From the cell containing the given text, extract its center point as (x, y) coordinate. 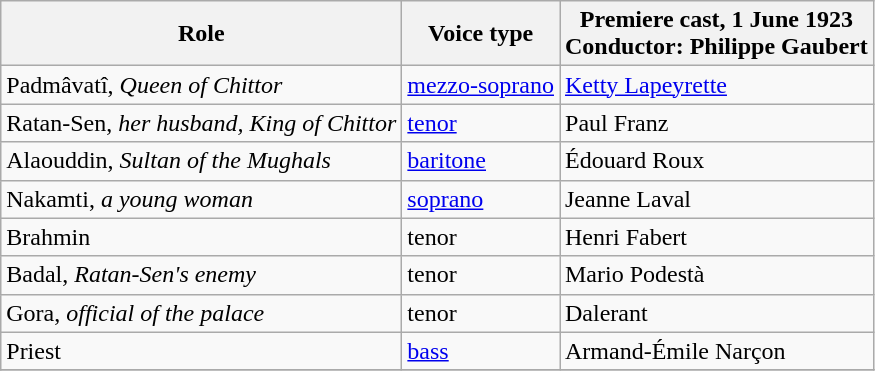
Armand-Émile Narçon (717, 351)
Dalerant (717, 313)
Alaouddin, Sultan of the Mughals (202, 161)
baritone (481, 161)
Ketty Lapeyrette (717, 85)
Voice type (481, 34)
soprano (481, 199)
Premiere cast, 1 June 1923Conductor: Philippe Gaubert (717, 34)
Paul Franz (717, 123)
Henri Fabert (717, 237)
Brahmin (202, 237)
Gora, official of the palace (202, 313)
bass (481, 351)
Priest (202, 351)
Édouard Roux (717, 161)
Role (202, 34)
mezzo-soprano (481, 85)
Badal, Ratan-Sen's enemy (202, 275)
Nakamti, a young woman (202, 199)
Padmâvatî, Queen of Chittor (202, 85)
Ratan-Sen, her husband, King of Chittor (202, 123)
Mario Podestà (717, 275)
Jeanne Laval (717, 199)
